Pinpoint the cell where the given text exists, returning its (X, Y) midpoint coordinate. 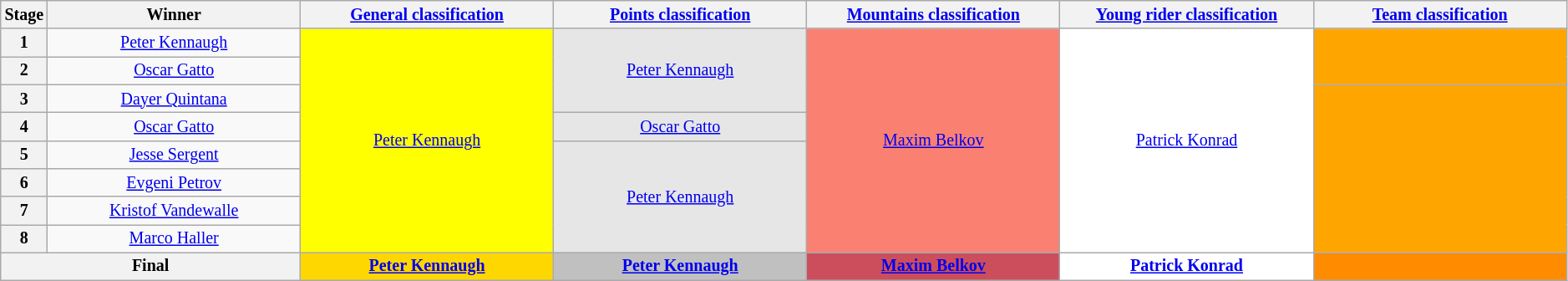
5 (24, 154)
General classification (426, 15)
Jesse Sergent (174, 154)
Dayer Quintana (174, 99)
8 (24, 239)
Team classification (1440, 15)
4 (24, 127)
3 (24, 99)
1 (24, 43)
7 (24, 211)
Points classification (680, 15)
Marco Haller (174, 239)
Kristof Vandewalle (174, 211)
Winner (174, 15)
Stage (24, 15)
Evgeni Petrov (174, 182)
Young rider classification (1186, 15)
Final (150, 266)
6 (24, 182)
2 (24, 70)
Mountains classification (934, 15)
